Return the (x, y) coordinate for the center point of the cell that contains the specified text.  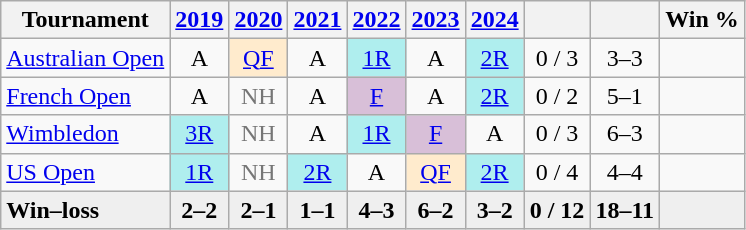
4–3 (376, 210)
0 / 2 (557, 96)
3R (200, 134)
2020 (258, 20)
3–2 (494, 210)
3–3 (625, 58)
US Open (86, 172)
6–2 (436, 210)
Australian Open (86, 58)
Wimbledon (86, 134)
2024 (494, 20)
2019 (200, 20)
2023 (436, 20)
2022 (376, 20)
0 / 12 (557, 210)
Win–loss (86, 210)
2–1 (258, 210)
Tournament (86, 20)
18–11 (625, 210)
2021 (318, 20)
French Open (86, 96)
Win % (702, 20)
0 / 4 (557, 172)
1–1 (318, 210)
4–4 (625, 172)
2–2 (200, 210)
6–3 (625, 134)
5–1 (625, 96)
